Determine the (x, y) coordinate at the center of the cell enclosing the given text.  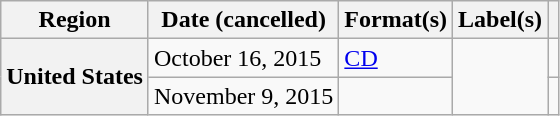
CD (396, 58)
United States (75, 77)
Region (75, 20)
Date (cancelled) (243, 20)
Label(s) (500, 20)
Format(s) (396, 20)
October 16, 2015 (243, 58)
November 9, 2015 (243, 96)
